Find where the given text appears and provide that cell's center as (x, y) coordinate. 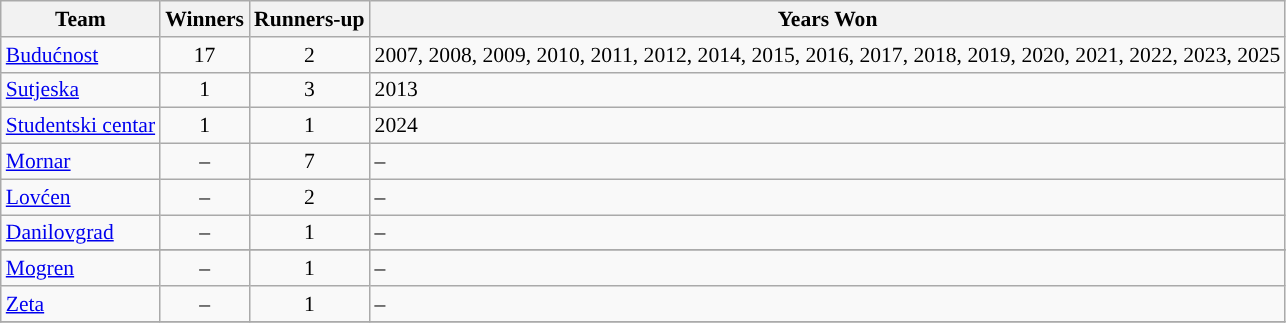
Studentski centar (80, 126)
Sutjeska (80, 90)
Mogren (80, 269)
3 (309, 90)
2007, 2008, 2009, 2010, 2011, 2012, 2014, 2015, 2016, 2017, 2018, 2019, 2020, 2021, 2022, 2023, 2025 (828, 55)
2013 (828, 90)
Mornar (80, 162)
7 (309, 162)
17 (204, 55)
Danilovgrad (80, 233)
Team (80, 19)
Winners (204, 19)
Lovćen (80, 197)
Budućnost (80, 55)
Zeta (80, 304)
Years Won (828, 19)
2024 (828, 126)
Runners-up (309, 19)
